Return the (x, y) coordinate for the center point of the cell that contains the specified text.  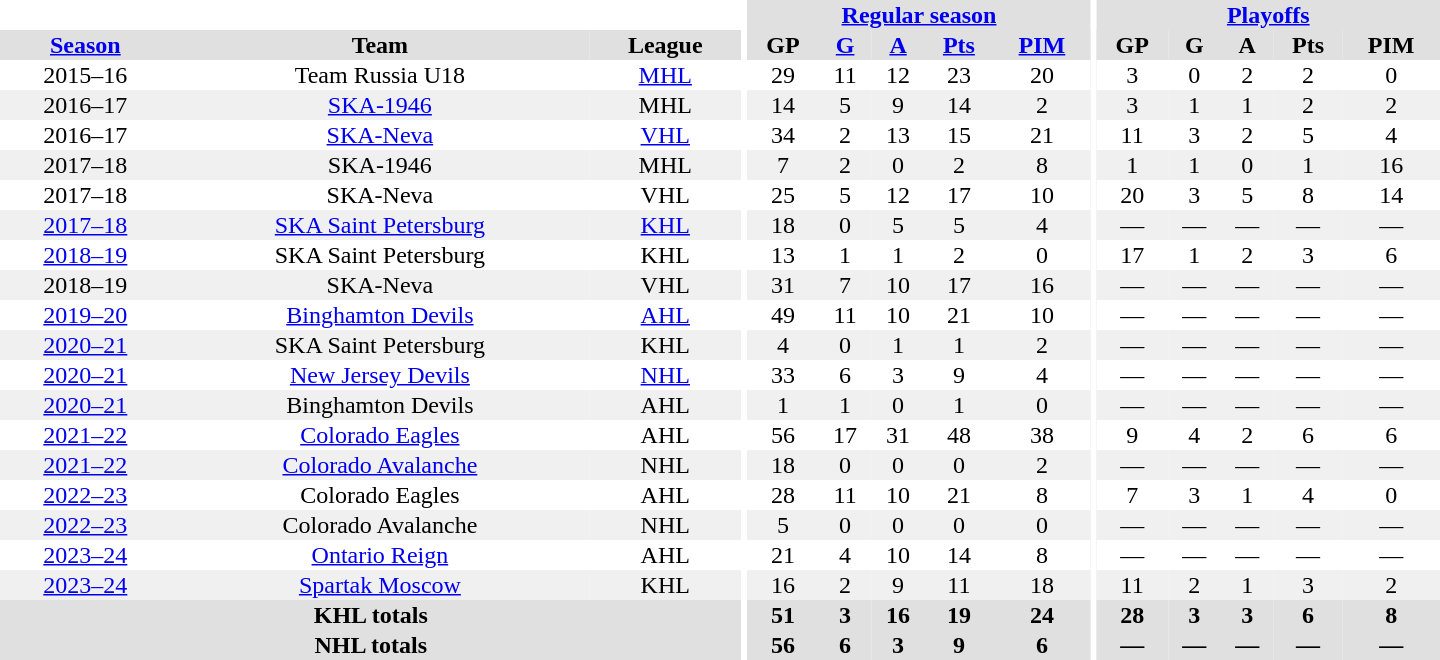
Team Russia U18 (380, 75)
33 (782, 375)
Playoffs (1268, 15)
Regular season (918, 15)
24 (1042, 615)
48 (960, 435)
NHL totals (370, 645)
34 (782, 135)
2019–20 (86, 315)
25 (782, 195)
29 (782, 75)
38 (1042, 435)
51 (782, 615)
Season (86, 45)
19 (960, 615)
15 (960, 135)
New Jersey Devils (380, 375)
49 (782, 315)
KHL totals (370, 615)
League (665, 45)
Ontario Reign (380, 555)
Team (380, 45)
Spartak Moscow (380, 585)
2015–16 (86, 75)
23 (960, 75)
